Identify which cell holds the provided text, then report its [X, Y] central coordinate. 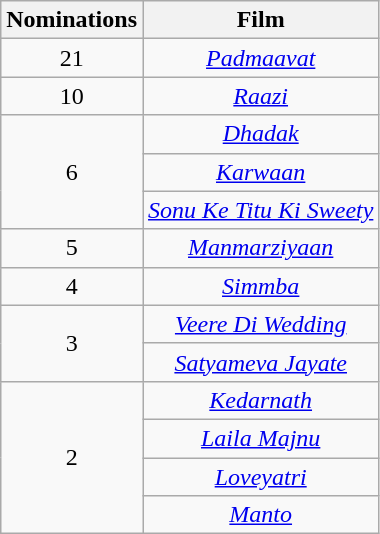
Dhadak [260, 134]
Kedarnath [260, 400]
Laila Majnu [260, 438]
Simmba [260, 286]
5 [72, 248]
6 [72, 172]
3 [72, 343]
10 [72, 96]
21 [72, 58]
Nominations [72, 20]
Loveyatri [260, 477]
2 [72, 457]
Sonu Ke Titu Ki Sweety [260, 210]
Raazi [260, 96]
Veere Di Wedding [260, 324]
Film [260, 20]
Manto [260, 515]
Karwaan [260, 172]
Satyameva Jayate [260, 362]
Manmarziyaan [260, 248]
4 [72, 286]
Padmaavat [260, 58]
